For the text-containing cell, return its midpoint in [X, Y] coordinate format. 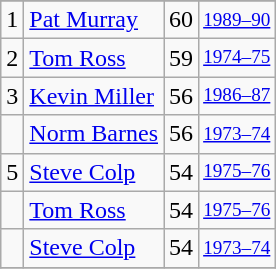
60 [182, 20]
1989–90 [237, 20]
1986–87 [237, 96]
5 [12, 172]
Pat Murray [94, 20]
1 [12, 20]
Kevin Miller [94, 96]
59 [182, 58]
2 [12, 58]
3 [12, 96]
1974–75 [237, 58]
Norm Barnes [94, 134]
